Find where the given text appears and provide that cell's center as [x, y] coordinate. 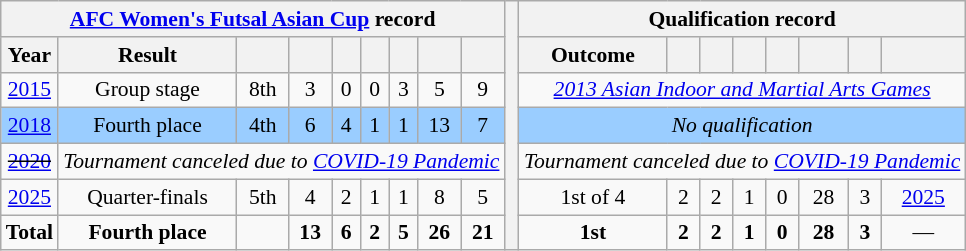
1st of 4 [593, 197]
2015 [30, 90]
8 [440, 197]
9 [482, 90]
Total [30, 233]
2020 [30, 162]
Year [30, 55]
21 [482, 233]
2018 [30, 126]
Qualification record [742, 19]
Outcome [593, 55]
4th [263, 126]
2013 Asian Indoor and Martial Arts Games [742, 90]
Group stage [148, 90]
Result [148, 55]
— [923, 233]
5th [263, 197]
8th [263, 90]
7 [482, 126]
1st [593, 233]
No qualification [742, 126]
Quarter-finals [148, 197]
AFC Women's Futsal Asian Cup record [253, 19]
26 [440, 233]
